Find where the given text appears and provide that cell's center as (x, y) coordinate. 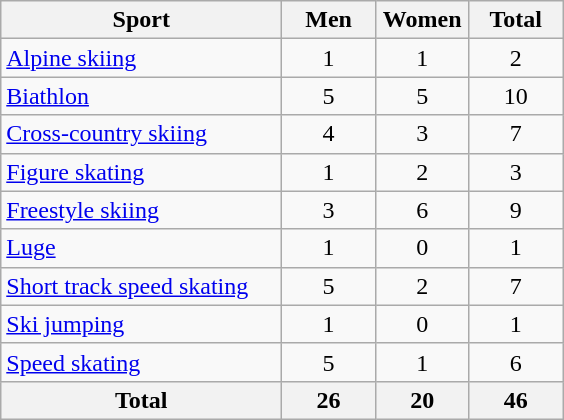
Cross-country skiing (142, 134)
20 (422, 400)
Freestyle skiing (142, 210)
9 (516, 210)
10 (516, 96)
Figure skating (142, 172)
Alpine skiing (142, 58)
26 (329, 400)
46 (516, 400)
Speed skating (142, 362)
Short track speed skating (142, 286)
Ski jumping (142, 324)
Men (329, 20)
Luge (142, 248)
4 (329, 134)
Women (422, 20)
Biathlon (142, 96)
Sport (142, 20)
